Find where the given text appears and provide that cell's center as [X, Y] coordinate. 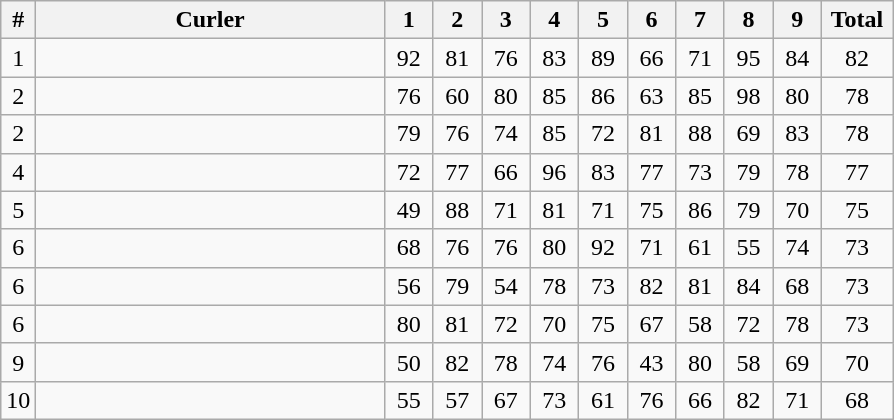
98 [748, 96]
54 [506, 286]
96 [554, 172]
49 [408, 210]
95 [748, 58]
10 [18, 400]
50 [408, 362]
43 [652, 362]
# [18, 20]
3 [506, 20]
8 [748, 20]
63 [652, 96]
56 [408, 286]
60 [458, 96]
Curler [210, 20]
89 [604, 58]
57 [458, 400]
Total [856, 20]
7 [700, 20]
